Detect which cell encompasses the target text, then output its [x, y] center coordinate. 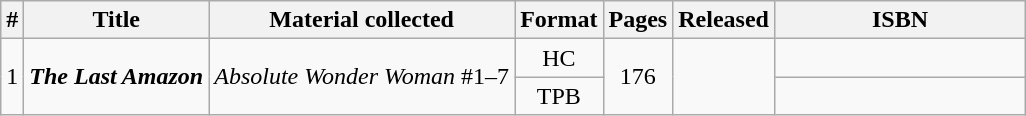
176 [638, 77]
ISBN [900, 20]
The Last Amazon [116, 77]
HC [559, 58]
Released [724, 20]
Material collected [362, 20]
TPB [559, 96]
Format [559, 20]
Title [116, 20]
1 [12, 77]
# [12, 20]
Pages [638, 20]
Absolute Wonder Woman #1–7 [362, 77]
